Determine the (x, y) coordinate at the center of the cell enclosing the given text.  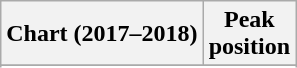
Peak position (249, 34)
Chart (2017–2018) (102, 34)
